From the cell containing the given text, extract its center point as [x, y] coordinate. 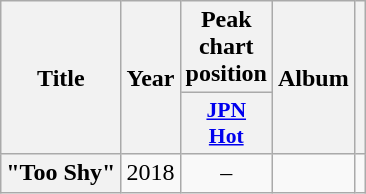
Peak chart position [226, 47]
2018 [150, 173]
– [226, 173]
"Too Shy" [61, 173]
Album [313, 78]
Year [150, 78]
JPNHot [226, 124]
Title [61, 78]
